Find where the given text appears and provide that cell's center as (x, y) coordinate. 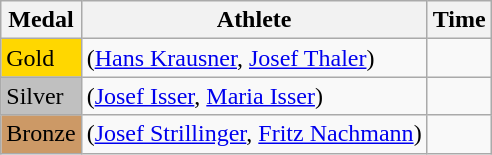
(Josef Strillinger, Fritz Nachmann) (254, 134)
Time (459, 20)
Athlete (254, 20)
Silver (41, 96)
Bronze (41, 134)
(Josef Isser, Maria Isser) (254, 96)
Gold (41, 58)
Medal (41, 20)
(Hans Krausner, Josef Thaler) (254, 58)
